Find where the given text appears and provide that cell's center as [x, y] coordinate. 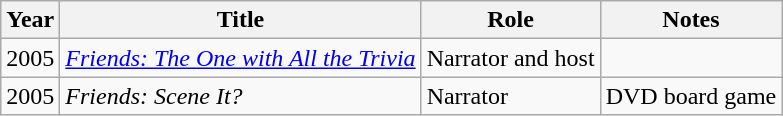
Year [30, 20]
Notes [691, 20]
Role [510, 20]
Title [240, 20]
DVD board game [691, 96]
Friends: Scene It? [240, 96]
Narrator and host [510, 58]
Narrator [510, 96]
Friends: The One with All the Trivia [240, 58]
